Return [X, Y] of the center of cell containing provided text 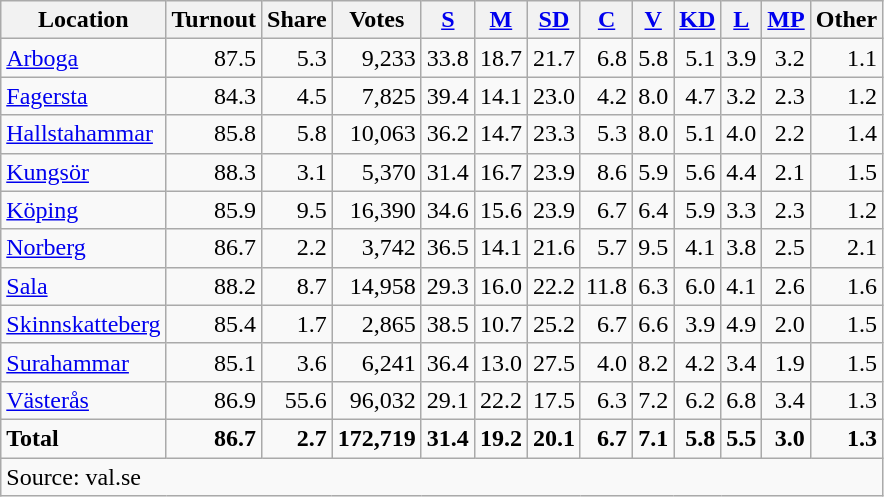
14.7 [500, 134]
10.7 [500, 324]
8.6 [606, 172]
19.2 [500, 438]
L [742, 20]
7.1 [654, 438]
Other [846, 20]
2,865 [376, 324]
33.8 [448, 58]
10,063 [376, 134]
1.4 [846, 134]
1.1 [846, 58]
11.8 [606, 286]
36.4 [448, 362]
29.3 [448, 286]
36.5 [448, 248]
4.7 [698, 96]
Kungsör [84, 172]
Norberg [84, 248]
4.5 [298, 96]
7.2 [654, 400]
Hallstahammar [84, 134]
6.4 [654, 210]
Turnout [214, 20]
3.6 [298, 362]
86.9 [214, 400]
2.6 [786, 286]
S [448, 20]
2.0 [786, 324]
KD [698, 20]
87.5 [214, 58]
21.6 [554, 248]
3.8 [742, 248]
39.4 [448, 96]
17.5 [554, 400]
3.0 [786, 438]
6.2 [698, 400]
5.6 [698, 172]
4.9 [742, 324]
9,233 [376, 58]
55.6 [298, 400]
1.7 [298, 324]
3,742 [376, 248]
34.6 [448, 210]
16,390 [376, 210]
Sala [84, 286]
Arboga [84, 58]
V [654, 20]
85.1 [214, 362]
MP [786, 20]
Total [84, 438]
1.6 [846, 286]
C [606, 20]
84.3 [214, 96]
172,719 [376, 438]
85.9 [214, 210]
4.4 [742, 172]
8.7 [298, 286]
8.2 [654, 362]
Share [298, 20]
Location [84, 20]
5,370 [376, 172]
Köping [84, 210]
88.3 [214, 172]
14,958 [376, 286]
6.0 [698, 286]
23.3 [554, 134]
M [500, 20]
Skinnskatteberg [84, 324]
2.5 [786, 248]
7,825 [376, 96]
Surahammar [84, 362]
85.8 [214, 134]
6.6 [654, 324]
85.4 [214, 324]
3.3 [742, 210]
29.1 [448, 400]
38.5 [448, 324]
6,241 [376, 362]
15.6 [500, 210]
Fagersta [84, 96]
3.1 [298, 172]
2.7 [298, 438]
18.7 [500, 58]
5.5 [742, 438]
27.5 [554, 362]
96,032 [376, 400]
36.2 [448, 134]
25.2 [554, 324]
Västerås [84, 400]
88.2 [214, 286]
Source: val.se [442, 477]
SD [554, 20]
Votes [376, 20]
20.1 [554, 438]
5.7 [606, 248]
13.0 [500, 362]
16.7 [500, 172]
16.0 [500, 286]
1.9 [786, 362]
21.7 [554, 58]
23.0 [554, 96]
